For the text-containing cell, return its midpoint in (x, y) coordinate format. 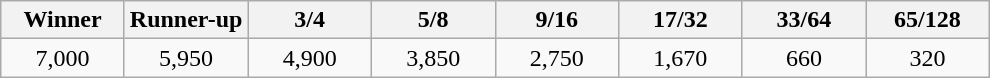
65/128 (928, 20)
320 (928, 58)
17/32 (681, 20)
7,000 (63, 58)
33/64 (804, 20)
3/4 (310, 20)
2,750 (557, 58)
Runner-up (186, 20)
5/8 (433, 20)
4,900 (310, 58)
Winner (63, 20)
5,950 (186, 58)
1,670 (681, 58)
3,850 (433, 58)
660 (804, 58)
9/16 (557, 20)
